Pinpoint the cell where the given text exists, returning its (X, Y) midpoint coordinate. 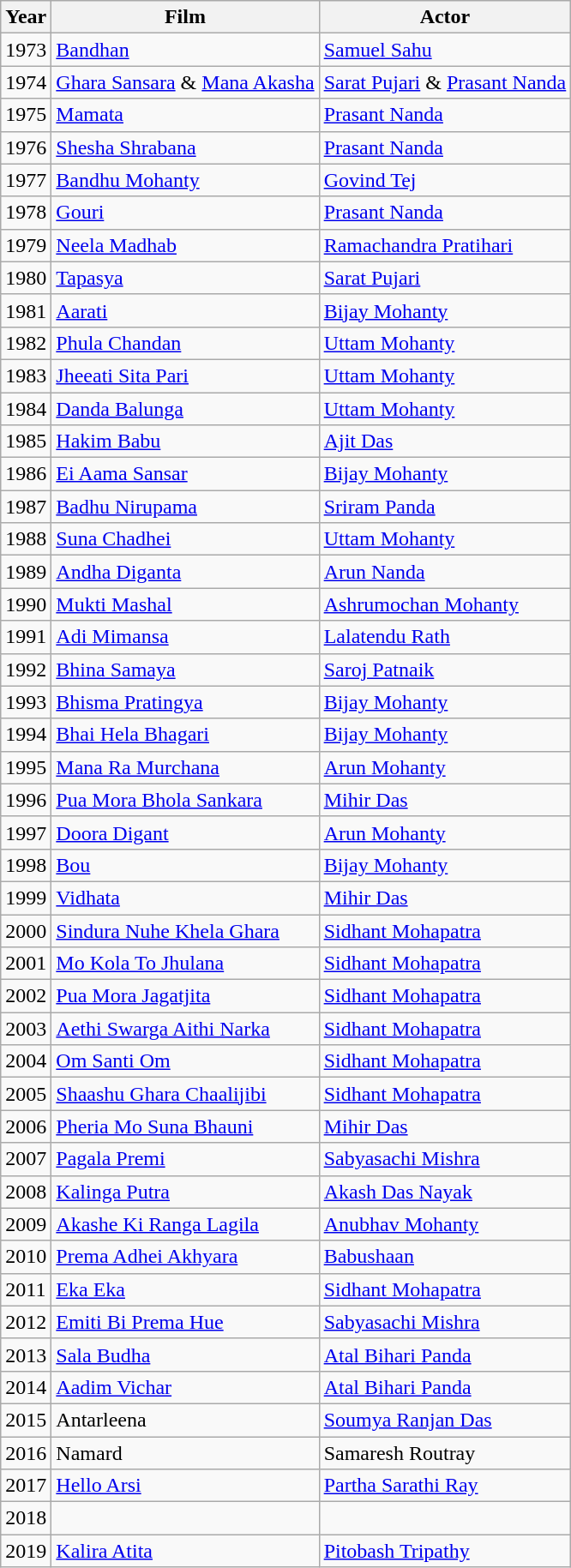
Mamata (185, 115)
Hakim Babu (185, 442)
Adi Mimansa (185, 637)
Sarat Pujari (445, 278)
1984 (26, 409)
2016 (26, 1453)
2015 (26, 1420)
Badhu Nirupama (185, 507)
Hello Arsi (185, 1486)
1976 (26, 147)
Kalinga Putra (185, 1192)
Bhai Hela Bhagari (185, 735)
1995 (26, 767)
Akash Das Nayak (445, 1192)
Mukti Mashal (185, 604)
Doora Digant (185, 832)
2010 (26, 1257)
1999 (26, 898)
Govind Tej (445, 180)
Om Santi Om (185, 1061)
1991 (26, 637)
Suna Chadhei (185, 539)
Arun Nanda (445, 572)
Ashrumochan Mohanty (445, 604)
1989 (26, 572)
Aethi Swarga Aithi Narka (185, 1029)
2014 (26, 1387)
1977 (26, 180)
Sarat Pujari & Prasant Nanda (445, 82)
2003 (26, 1029)
1987 (26, 507)
Antarleena (185, 1420)
Bou (185, 865)
2001 (26, 964)
Mo Kola To Jhulana (185, 964)
1983 (26, 375)
1988 (26, 539)
Saroj Patnaik (445, 670)
Kalira Atita (185, 1551)
2008 (26, 1192)
Akashe Ki Ranga Lagila (185, 1224)
2018 (26, 1518)
Ghara Sansara & Mana Akasha (185, 82)
1992 (26, 670)
Andha Diganta (185, 572)
2000 (26, 930)
Year (26, 17)
1980 (26, 278)
2007 (26, 1159)
Lalatendu Rath (445, 637)
2012 (26, 1322)
Pheria Mo Suna Bhauni (185, 1126)
1996 (26, 800)
1973 (26, 50)
1990 (26, 604)
Pua Mora Bhola Sankara (185, 800)
1985 (26, 442)
2005 (26, 1094)
Pua Mora Jagatjita (185, 996)
Ramachandra Pratihari (445, 245)
Namard (185, 1453)
Shaashu Ghara Chaalijibi (185, 1094)
Pagala Premi (185, 1159)
Partha Sarathi Ray (445, 1486)
Aadim Vichar (185, 1387)
1998 (26, 865)
Bhina Samaya (185, 670)
Anubhav Mohanty (445, 1224)
2019 (26, 1551)
2013 (26, 1355)
2004 (26, 1061)
Sindura Nuhe Khela Ghara (185, 930)
1978 (26, 213)
1986 (26, 474)
Aarati (185, 310)
2017 (26, 1486)
Ei Aama Sansar (185, 474)
1994 (26, 735)
1997 (26, 832)
Ajit Das (445, 442)
Danda Balunga (185, 409)
Jheeati Sita Pari (185, 375)
Babushaan (445, 1257)
Shesha Shrabana (185, 147)
1979 (26, 245)
Mana Ra Murchana (185, 767)
Actor (445, 17)
2011 (26, 1289)
Phula Chandan (185, 343)
Tapasya (185, 278)
1982 (26, 343)
2006 (26, 1126)
Prema Adhei Akhyara (185, 1257)
Vidhata (185, 898)
1981 (26, 310)
Bandhan (185, 50)
2002 (26, 996)
Neela Madhab (185, 245)
1975 (26, 115)
1974 (26, 82)
2009 (26, 1224)
Emiti Bi Prema Hue (185, 1322)
Samaresh Routray (445, 1453)
1993 (26, 702)
Sriram Panda (445, 507)
Film (185, 17)
Bhisma Pratingya (185, 702)
Pitobash Tripathy (445, 1551)
Bandhu Mohanty (185, 180)
Samuel Sahu (445, 50)
Soumya Ranjan Das (445, 1420)
Eka Eka (185, 1289)
Gouri (185, 213)
Sala Budha (185, 1355)
